Capture the cell that displays the provided text and extract its (X, Y) central coordinate. 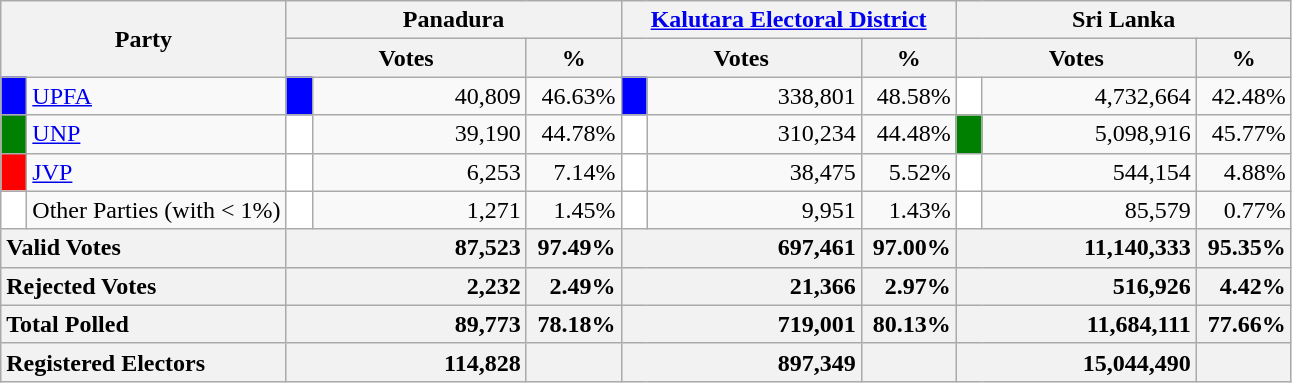
11,684,111 (1076, 324)
80.13% (908, 324)
114,828 (406, 362)
2.97% (908, 286)
1.43% (908, 210)
38,475 (754, 172)
2.49% (574, 286)
45.77% (1244, 134)
JVP (156, 172)
UPFA (156, 96)
15,044,490 (1076, 362)
39,190 (419, 134)
Rejected Votes (144, 286)
310,234 (754, 134)
544,154 (1089, 172)
44.78% (574, 134)
48.58% (908, 96)
Panadura (454, 20)
44.48% (908, 134)
5,098,916 (1089, 134)
Valid Votes (144, 248)
21,366 (741, 286)
UNP (156, 134)
Kalutara Electoral District (788, 20)
95.35% (1244, 248)
719,001 (741, 324)
87,523 (406, 248)
4,732,664 (1089, 96)
78.18% (574, 324)
5.52% (908, 172)
7.14% (574, 172)
6,253 (419, 172)
97.00% (908, 248)
Other Parties (with < 1%) (156, 210)
97.49% (574, 248)
Total Polled (144, 324)
Registered Electors (144, 362)
4.88% (1244, 172)
46.63% (574, 96)
897,349 (741, 362)
697,461 (741, 248)
4.42% (1244, 286)
42.48% (1244, 96)
338,801 (754, 96)
89,773 (406, 324)
Party (144, 39)
11,140,333 (1076, 248)
0.77% (1244, 210)
516,926 (1076, 286)
Sri Lanka (1124, 20)
1,271 (419, 210)
9,951 (754, 210)
85,579 (1089, 210)
2,232 (406, 286)
1.45% (574, 210)
40,809 (419, 96)
77.66% (1244, 324)
